Extract the [x, y] coordinate from the center of the cell holding the provided text.  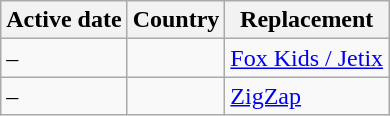
Country [176, 20]
ZigZap [307, 96]
Active date [64, 20]
Replacement [307, 20]
Fox Kids / Jetix [307, 58]
